Return the (X, Y) coordinate for the center point of the cell that contains the specified text.  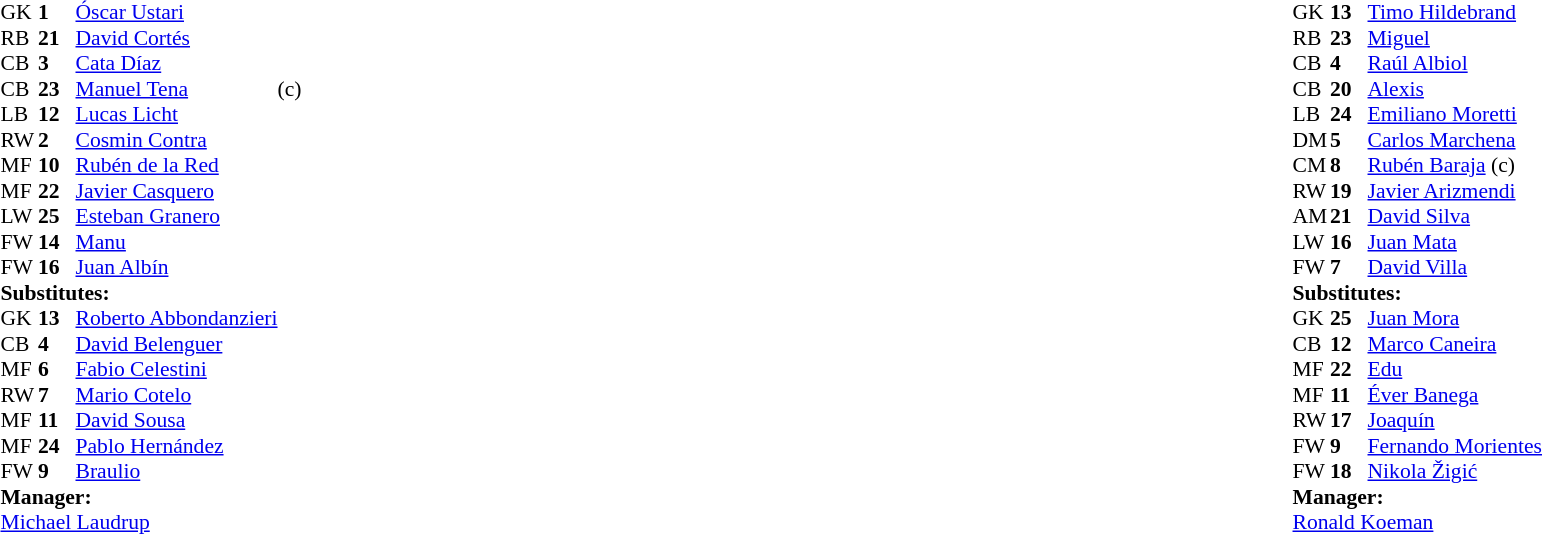
Miguel (1455, 38)
Éver Banega (1455, 395)
5 (1349, 140)
17 (1349, 421)
1 (57, 13)
2 (57, 140)
3 (57, 63)
Raúl Albiol (1455, 63)
Cosmin Contra (177, 140)
Nikola Žigić (1455, 471)
Manu (177, 242)
Juan Mora (1455, 319)
Rubén Baraja (c) (1455, 165)
Pablo Hernández (177, 446)
14 (57, 242)
DM (1312, 140)
CM (1312, 165)
Óscar Ustari (177, 13)
8 (1349, 165)
Juan Mata (1455, 242)
Rubén de la Red (177, 165)
(c) (290, 89)
Fernando Morientes (1455, 446)
David Sousa (177, 421)
Edu (1455, 369)
18 (1349, 471)
Manuel Tena (177, 89)
Javier Casquero (177, 191)
David Villa (1455, 267)
Juan Albín (177, 267)
Roberto Abbondanzieri (177, 319)
David Belenguer (177, 344)
Fabio Celestini (177, 369)
Mario Cotelo (177, 395)
20 (1349, 89)
Cata Díaz (177, 63)
Lucas Licht (177, 115)
Carlos Marchena (1455, 140)
David Cortés (177, 38)
6 (57, 369)
Timo Hildebrand (1455, 13)
Braulio (177, 471)
Emiliano Moretti (1455, 115)
David Silva (1455, 217)
Marco Caneira (1455, 344)
AM (1312, 217)
Javier Arizmendi (1455, 191)
Joaquín (1455, 421)
10 (57, 165)
Esteban Granero (177, 217)
19 (1349, 191)
Alexis (1455, 89)
